Return the [X, Y] coordinate for the center point of the cell that contains the specified text.  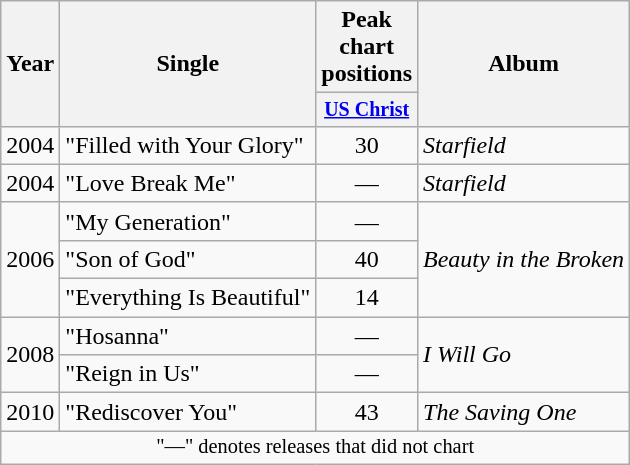
Year [30, 64]
"My Generation" [188, 221]
Beauty in the Broken [524, 259]
Album [524, 64]
2008 [30, 355]
40 [367, 259]
43 [367, 412]
"Filled with Your Glory" [188, 145]
30 [367, 145]
Peak chart positions [367, 47]
"Son of God" [188, 259]
"Hosanna" [188, 336]
14 [367, 298]
"Rediscover You" [188, 412]
"Reign in Us" [188, 374]
"Everything Is Beautiful" [188, 298]
2006 [30, 259]
"—" denotes releases that did not chart [316, 448]
Single [188, 64]
US Christ [367, 110]
2010 [30, 412]
"Love Break Me" [188, 183]
The Saving One [524, 412]
I Will Go [524, 355]
